Extract the [X, Y] coordinate from the center of the cell holding the provided text.  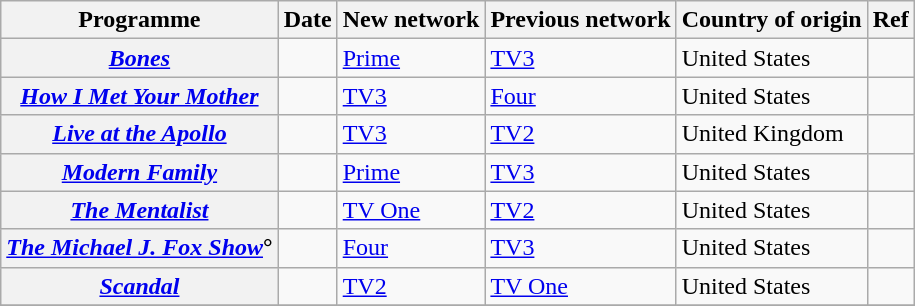
Date [308, 20]
How I Met Your Mother [140, 96]
The Mentalist [140, 210]
Live at the Apollo [140, 134]
United Kingdom [772, 134]
Programme [140, 20]
New network [411, 20]
Modern Family [140, 172]
Scandal [140, 286]
Previous network [580, 20]
Ref [890, 20]
Country of origin [772, 20]
The Michael J. Fox Show° [140, 248]
Bones [140, 58]
